Provide the (x, y) coordinate of the cell's center where the given text is located.  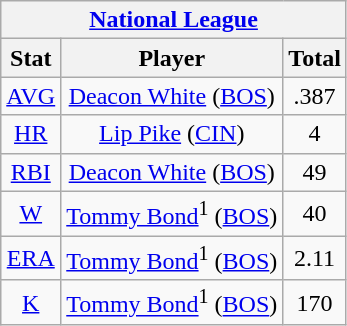
ERA (31, 258)
Lip Pike (CIN) (172, 134)
Player (172, 58)
4 (315, 134)
RBI (31, 172)
K (31, 302)
49 (315, 172)
AVG (31, 96)
170 (315, 302)
National League (174, 20)
HR (31, 134)
40 (315, 214)
Total (315, 58)
2.11 (315, 258)
W (31, 214)
Stat (31, 58)
.387 (315, 96)
